Scan for the cell matching the given text and deliver its (x, y) coordinate at center. 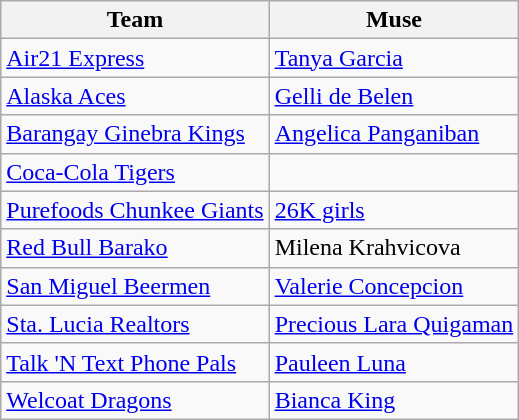
Barangay Ginebra Kings (135, 134)
Air21 Express (135, 58)
Gelli de Belen (394, 96)
Alaska Aces (135, 96)
26K girls (394, 210)
Sta. Lucia Realtors (135, 324)
Pauleen Luna (394, 362)
San Miguel Beermen (135, 286)
Purefoods Chunkee Giants (135, 210)
Angelica Panganiban (394, 134)
Valerie Concepcion (394, 286)
Muse (394, 20)
Precious Lara Quigaman (394, 324)
Tanya Garcia (394, 58)
Coca-Cola Tigers (135, 172)
Talk 'N Text Phone Pals (135, 362)
Milena Krahvicova (394, 248)
Bianca King (394, 400)
Welcoat Dragons (135, 400)
Team (135, 20)
Red Bull Barako (135, 248)
